Detect which cell encompasses the target text, then output its [X, Y] center coordinate. 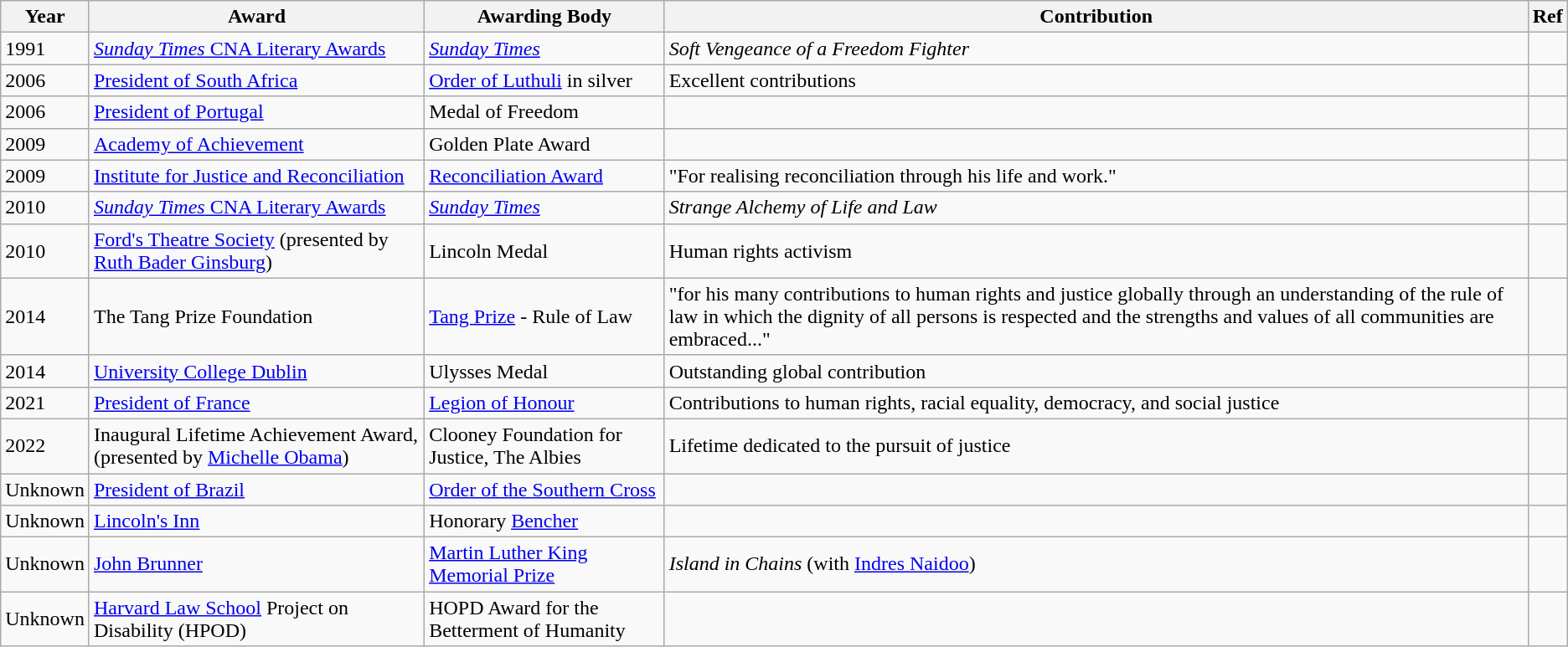
Legion of Honour [544, 403]
Order of the Southern Cross [544, 490]
Lincoln Medal [544, 251]
President of South Africa [256, 80]
Strange Alchemy of Life and Law [1096, 208]
Contributions to human rights, racial equality, democracy, and social justice [1096, 403]
Lifetime dedicated to the pursuit of justice [1096, 445]
Year [45, 17]
Harvard Law School Project on Disability (HPOD) [256, 619]
Human rights activism [1096, 251]
John Brunner [256, 564]
Golden Plate Award [544, 144]
Ref [1548, 17]
Contribution [1096, 17]
Ford's Theatre Society (presented by Ruth Bader Ginsburg) [256, 251]
Inaugural Lifetime Achievement Award, (presented by Michelle Obama) [256, 445]
1991 [45, 49]
Outstanding global contribution [1096, 371]
Academy of Achievement [256, 144]
Institute for Justice and Reconciliation [256, 176]
Lincoln's Inn [256, 521]
Awarding Body [544, 17]
2022 [45, 445]
Martin Luther King Memorial Prize [544, 564]
President of Portugal [256, 112]
Award [256, 17]
Ulysses Medal [544, 371]
2021 [45, 403]
Soft Vengeance of a Freedom Fighter [1096, 49]
HOPD Award for the Betterment of Humanity [544, 619]
Honorary Bencher [544, 521]
Excellent contributions [1096, 80]
Tang Prize - Rule of Law [544, 316]
Order of Luthuli in silver [544, 80]
President of France [256, 403]
University College Dublin [256, 371]
Medal of Freedom [544, 112]
The Tang Prize Foundation [256, 316]
Clooney Foundation for Justice, The Albies [544, 445]
"For realising reconciliation through his life and work." [1096, 176]
Island in Chains (with Indres Naidoo) [1096, 564]
President of Brazil [256, 490]
Reconciliation Award [544, 176]
